Extract the (X, Y) coordinate from the center of the cell holding the provided text.  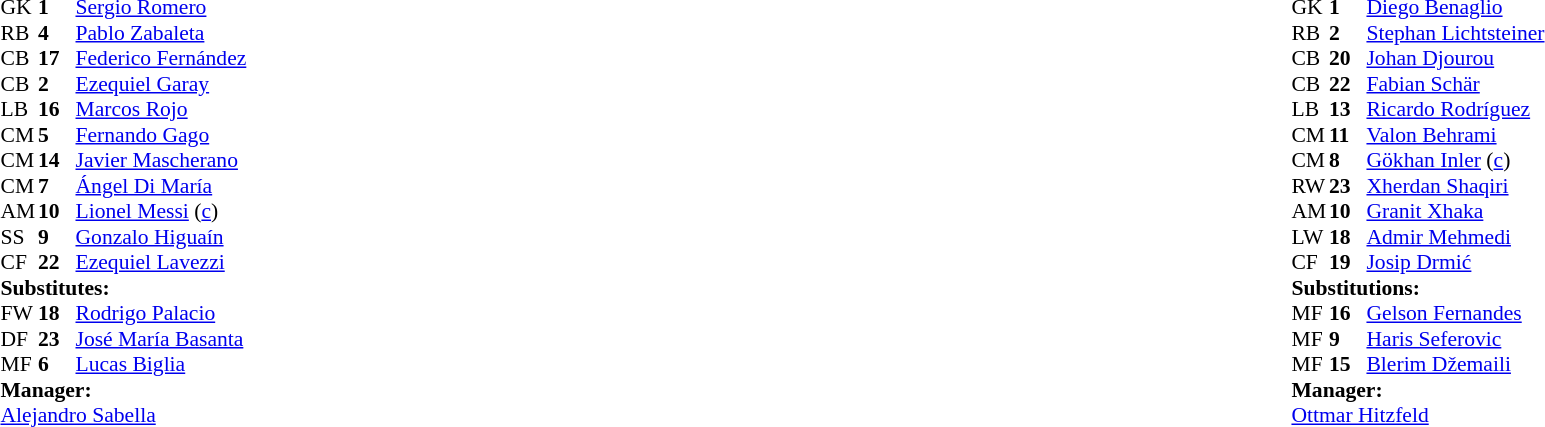
Gelson Fernandes (1455, 313)
Rodrigo Palacio (162, 313)
5 (57, 135)
Blerim Džemaili (1455, 365)
Admir Mehmedi (1455, 237)
LW (1310, 237)
Substitutes: (123, 288)
13 (1348, 109)
Lionel Messi (c) (162, 211)
Josip Drmić (1455, 263)
Xherdan Shaqiri (1455, 186)
17 (57, 59)
Ezequiel Garay (162, 84)
Gonzalo Higuaín (162, 237)
Ezequiel Lavezzi (162, 263)
Federico Fernández (162, 59)
Johan Djourou (1455, 59)
Valon Behrami (1455, 135)
Ángel Di María (162, 186)
SS (19, 237)
Marcos Rojo (162, 109)
Ricardo Rodríguez (1455, 109)
Substitutions: (1418, 288)
Granit Xhaka (1455, 211)
19 (1348, 263)
8 (1348, 161)
Lucas Biglia (162, 365)
Gökhan Inler (c) (1455, 161)
6 (57, 365)
Fernando Gago (162, 135)
Javier Mascherano (162, 161)
Fabian Schär (1455, 84)
FW (19, 313)
14 (57, 161)
11 (1348, 135)
Haris Seferovic (1455, 339)
7 (57, 186)
4 (57, 33)
Stephan Lichtsteiner (1455, 33)
José María Basanta (162, 339)
DF (19, 339)
15 (1348, 365)
20 (1348, 59)
Pablo Zabaleta (162, 33)
RW (1310, 186)
